Scan for the cell matching the given text and deliver its [x, y] coordinate at center. 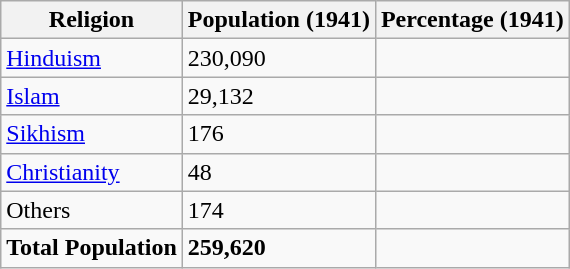
Islam [92, 96]
Total Population [92, 248]
Percentage (1941) [472, 20]
Population (1941) [278, 20]
174 [278, 210]
Sikhism [92, 134]
176 [278, 134]
Others [92, 210]
230,090 [278, 58]
Hinduism [92, 58]
Christianity [92, 172]
Religion [92, 20]
48 [278, 172]
29,132 [278, 96]
259,620 [278, 248]
